Locate the cell with the specified text and output its (X, Y) center coordinate. 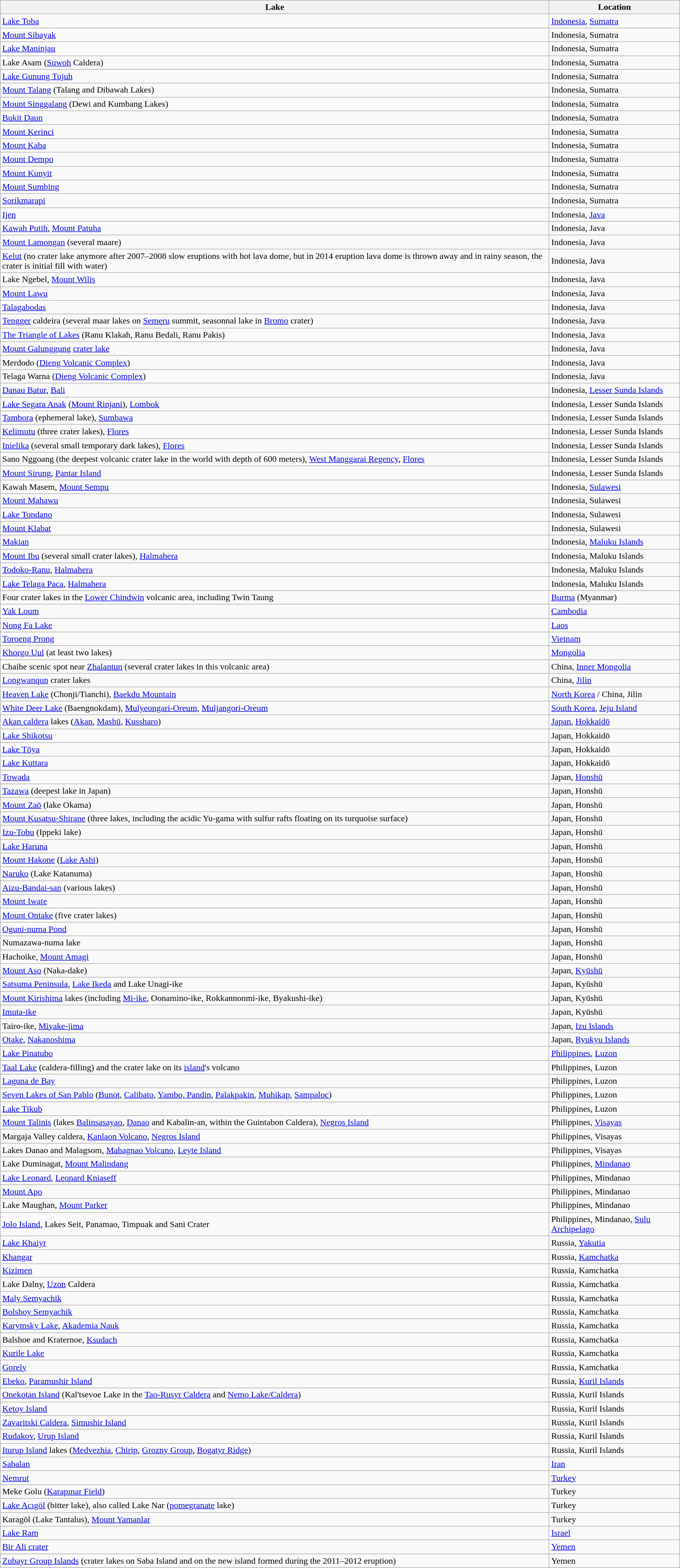
Seven Lakes of San Pablo (Bunot, Calibato, Yambo, Pandin, Palakpakin, Muhikap, Sampaloc) (275, 1095)
Mount Klabat (275, 528)
Mount Singgalang (Dewi and Kumbang Lakes) (275, 104)
Location (615, 7)
Lake Maughan, Mount Parker (275, 1205)
Karymsky Lake, Akademia Nauk (275, 1326)
Bir Ali crater (275, 1547)
Tengger caldeira (several maar lakes on Semeru summit, seasonnal lake in Bromo crater) (275, 321)
Lake Segara Anak (Mount Rinjani), Lombok (275, 404)
Karagöl (Lake Tantalus), Mount Yamanlar (275, 1519)
Russia, Yakutia (615, 1243)
Yak Loum (275, 611)
Lake Toba (275, 21)
Japan, Izu Islands (615, 1026)
Margaja Valley caldera, Kanlaon Volcano, Negros Island (275, 1136)
Sorikmarapi (275, 201)
Tairo-ike, Miyake-jima (275, 1026)
Imuta-ike (275, 1012)
Aizu-Bandai-san (various lakes) (275, 888)
Maly Semyachik (275, 1298)
Bukit Daun (275, 118)
Mount Mahawu (275, 501)
Kelimutu (three crater lakes), Flores (275, 432)
Oguni-numa Pond (275, 929)
Otake, Nakanoshima (275, 1039)
Kurile Lake (275, 1353)
Philippines, Mindanao, Sulu Archipelago (615, 1224)
Cambodia (615, 611)
Lake Tikub (275, 1109)
Mount Sirung, Pantar Island (275, 473)
Izu-Tobu (Ippeki lake) (275, 832)
Heaven Lake (Chonji/Tianchi), Baekdu Mountain (275, 694)
Lake Kuttara (275, 763)
Sabalan (275, 1464)
Inielika (several small temporary dark lakes), Flores (275, 445)
Lake Pinatubo (275, 1053)
Mount Kusatsu-Shirane (three lakes, including the acidic Yu-gama with sulfur rafts floating on its turquoise surface) (275, 818)
Lake Ram (275, 1533)
Towada (275, 777)
China, Inner Mongolia (615, 667)
Israel (615, 1533)
Talagabodas (275, 307)
Rudakov, Urup Island (275, 1436)
Lake Tōya (275, 749)
Lake Ngebel, Mount Wilis (275, 280)
The Triangle of Lakes (Ranu Klakah, Ranu Bedali, Ranu Pakis) (275, 335)
Mount Kerinci (275, 131)
Merdodo (Dieng Volcanic Complex) (275, 362)
Mongolia (615, 653)
Taal Lake (caldera-filling) and the crater lake on its island's volcano (275, 1067)
Mount Hakone (Lake Ashi) (275, 860)
Onekotan Island (Kal'tsevoe Lake in the Tao-Rusyr Caldera and Nemo Lake/Caldera) (275, 1395)
Lake Maninjau (275, 49)
Mount Zaō (lake Okama) (275, 805)
Mount Sumbing (275, 187)
Tambora (ephemeral lake), Sumbawa (275, 418)
Laguna de Bay (275, 1081)
Lake Khaiyr (275, 1243)
Lakes Danao and Malagsom, Mahagnao Volcano, Leyte Island (275, 1150)
Iran (615, 1464)
Khangar (275, 1257)
Chaihe scenic spot near Zhalantun (several crater lakes in this volcanic area) (275, 667)
Kawah Putih, Mount Patuha (275, 228)
Mount Kaba (275, 145)
White Deer Lake (Baengnokdam), Mulyeongari-Oreum, Muljangori-Oreum (275, 708)
Lake Duminagat, Mount Malindang (275, 1164)
Ketoy Island (275, 1409)
Kawah Masem, Mount Sempu (275, 487)
Mount Talinis (lakes Balinsasayao, Danao and Kabalin-an, within the Guintabon Caldera), Negros Island (275, 1123)
Mount Lamongan (several maare) (275, 242)
Lake Tondano (275, 514)
Mount Kirishima lakes (including Mi-ike, Oonamino-ike, Rokkannonmi-ike, Byakushi-ike) (275, 998)
Hachoike, Mount Amagi (275, 957)
Gorely (275, 1367)
Laos (615, 625)
Ijen (275, 215)
Mount Ibu (several small crater lakes), Halmahera (275, 556)
Nemrut (275, 1478)
Satsuma Peninsula, Lake Ikeda and Lake Unagi-ike (275, 984)
Mount Kunyit (275, 173)
Lake Asam (Suwoh Caldera) (275, 62)
Mount Talang (Talang and Dibawah Lakes) (275, 90)
Mount Ontake (five crater lakes) (275, 915)
Telaga Warna (Dieng Volcanic Complex) (275, 376)
Ebeko, Paramushir Island (275, 1381)
Numazawa-numa lake (275, 943)
Mount Dempo (275, 159)
Balshoe and Kraternoe, Ksudach (275, 1340)
Bolshoy Semyachik (275, 1312)
Tazawa (deepest lake in Japan) (275, 791)
Mount Sibayak (275, 35)
Mount Apo (275, 1192)
Makian (275, 542)
Todoko-Ranu, Halmahera (275, 570)
Lake Acıgöl (bitter lake), also called Lake Nar (pomegranate lake) (275, 1505)
Mount Galunggung crater lake (275, 349)
Japan, Ryukyu Islands (615, 1039)
Vietnam (615, 639)
Lake Dalny, Uzon Caldera (275, 1284)
Nong Fa Lake (275, 625)
Sano Nggoang (the deepest volcanic crater lake in the world with depth of 600 meters), West Manggarai Regency, Flores (275, 459)
Zubayr Group Islands (crater lakes on Saba Island and on the new island formed during the 2011–2012 eruption) (275, 1561)
Lake Haruna (275, 846)
Lake (275, 7)
Four crater lakes in the Lower Chindwin volcanic area, including Twin Taung (275, 597)
Lake Telaga Paca, Halmahera (275, 583)
Zavaritski Caldera, Simushir Island (275, 1422)
Lake Shikotsu (275, 736)
Lake Leonard, Leonard Kniaseff (275, 1178)
South Korea, Jeju Island (615, 708)
Mount Iwate (275, 901)
Danau Batur, Bali (275, 390)
Iturup Island lakes (Medvezhia, Chirip, Grozny Group, Bogatyr Ridge) (275, 1450)
Mount Aso (Naka-dake) (275, 970)
Naruko (Lake Katanuma) (275, 874)
Lake Gunung Tujuh (275, 76)
Toroeng Prong (275, 639)
Akan caldera lakes (Akan, Mashū, Kussharo) (275, 722)
Jolo Island, Lakes Seit, Panamao, Timpuak and Sani Crater (275, 1224)
Kizimen (275, 1270)
Longwanqun crater lakes (275, 680)
Burma (Myanmar) (615, 597)
Khorgo Uul (at least two lakes) (275, 653)
Meke Golu (Karapınar Field) (275, 1491)
China, Jilin (615, 680)
North Korea / China, Jilin (615, 694)
Mount Lawu (275, 293)
